Return the (X, Y) coordinate for the center point of the cell that contains the specified text.  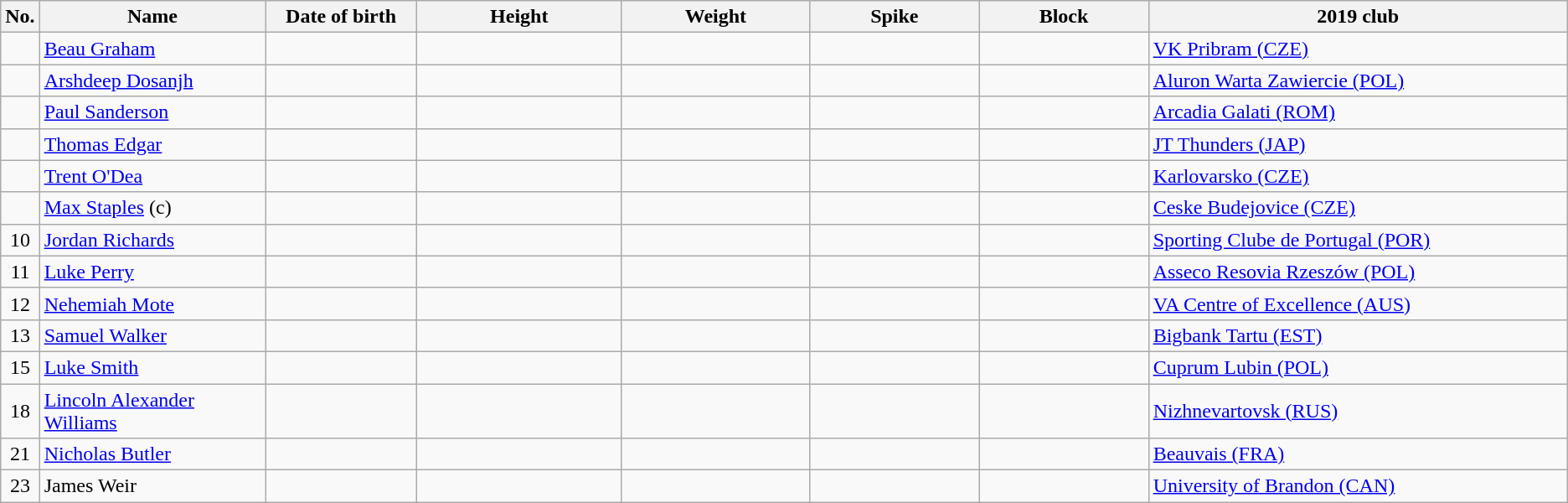
Cuprum Lubin (POL) (1358, 367)
VA Centre of Excellence (AUS) (1358, 303)
Beauvais (FRA) (1358, 454)
2019 club (1358, 17)
Date of birth (342, 17)
Luke Smith (152, 367)
Arshdeep Dosanjh (152, 80)
Aluron Warta Zawiercie (POL) (1358, 80)
Weight (715, 17)
Bigbank Tartu (EST) (1358, 335)
Max Staples (c) (152, 208)
Ceske Budejovice (CZE) (1358, 208)
Luke Perry (152, 272)
Asseco Resovia Rzeszów (POL) (1358, 272)
James Weir (152, 486)
Nizhnevartovsk (RUS) (1358, 411)
VK Pribram (CZE) (1358, 49)
Sporting Clube de Portugal (POR) (1358, 240)
18 (20, 411)
Beau Graham (152, 49)
23 (20, 486)
Nehemiah Mote (152, 303)
Jordan Richards (152, 240)
Spike (895, 17)
Nicholas Butler (152, 454)
Trent O'Dea (152, 176)
Name (152, 17)
10 (20, 240)
Karlovarsko (CZE) (1358, 176)
21 (20, 454)
JT Thunders (JAP) (1358, 144)
Arcadia Galati (ROM) (1358, 112)
University of Brandon (CAN) (1358, 486)
Samuel Walker (152, 335)
No. (20, 17)
12 (20, 303)
11 (20, 272)
Block (1064, 17)
15 (20, 367)
Height (519, 17)
Lincoln Alexander Williams (152, 411)
13 (20, 335)
Thomas Edgar (152, 144)
Paul Sanderson (152, 112)
